Return the [X, Y] coordinate for the center point of the cell that contains the specified text.  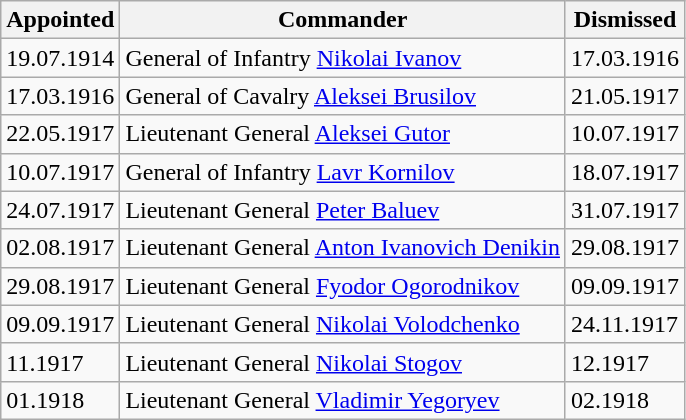
Lieutenant General Nikolai Volodchenko [343, 324]
Lieutenant General Peter Baluev [343, 210]
Dismissed [624, 20]
24.11.1917 [624, 324]
22.05.1917 [60, 134]
18.07.1917 [624, 172]
21.05.1917 [624, 96]
Lieutenant General Aleksei Gutor [343, 134]
Lieutenant General Fyodor Ogorodnikov [343, 286]
01.1918 [60, 400]
Lieutenant General Anton Ivanovich Denikin [343, 248]
Lieutenant General Vladimir Yegoryev [343, 400]
11.1917 [60, 362]
31.07.1917 [624, 210]
Lieutenant General Nikolai Stogov [343, 362]
02.1918 [624, 400]
02.08.1917 [60, 248]
General of Infantry Nikolai Ivanov [343, 58]
Appointed [60, 20]
General of Infantry Lavr Kornilov [343, 172]
General of Cavalry Aleksei Brusilov [343, 96]
19.07.1914 [60, 58]
12.1917 [624, 362]
24.07.1917 [60, 210]
Commander [343, 20]
